Pinpoint the cell where the given text exists, returning its [x, y] midpoint coordinate. 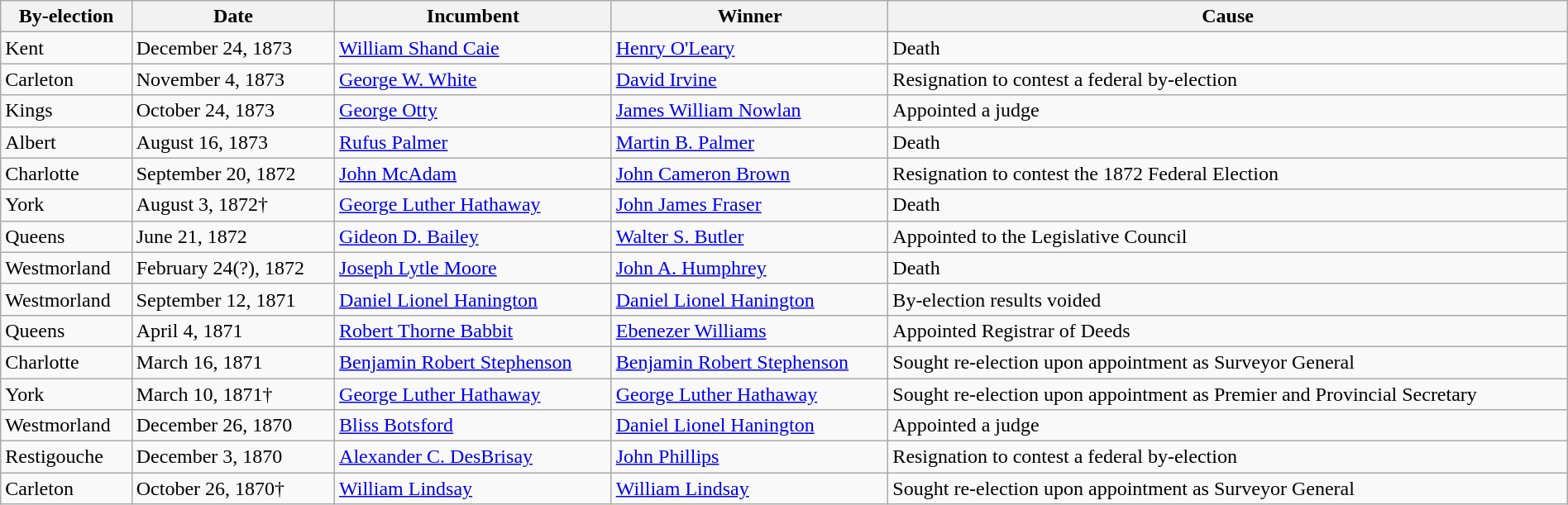
John James Fraser [749, 205]
September 20, 1872 [233, 174]
Martin B. Palmer [749, 142]
Henry O'Leary [749, 48]
September 12, 1871 [233, 299]
Bliss Botsford [473, 426]
April 4, 1871 [233, 331]
John A. Humphrey [749, 268]
November 4, 1873 [233, 79]
Walter S. Butler [749, 236]
David Irvine [749, 79]
James William Nowlan [749, 111]
June 21, 1872 [233, 236]
March 10, 1871† [233, 394]
Restigouche [66, 457]
Kings [66, 111]
William Shand Caie [473, 48]
Joseph Lytle Moore [473, 268]
John McAdam [473, 174]
February 24(?), 1872 [233, 268]
Resignation to contest the 1872 Federal Election [1227, 174]
December 24, 1873 [233, 48]
August 3, 1872† [233, 205]
By-election results voided [1227, 299]
Cause [1227, 17]
George W. White [473, 79]
John Cameron Brown [749, 174]
John Phillips [749, 457]
August 16, 1873 [233, 142]
Appointed Registrar of Deeds [1227, 331]
March 16, 1871 [233, 362]
By-election [66, 17]
December 26, 1870 [233, 426]
Rufus Palmer [473, 142]
George Otty [473, 111]
October 24, 1873 [233, 111]
Robert Thorne Babbit [473, 331]
Incumbent [473, 17]
Appointed to the Legislative Council [1227, 236]
Date [233, 17]
Sought re-election upon appointment as Premier and Provincial Secretary [1227, 394]
Albert [66, 142]
Ebenezer Williams [749, 331]
Winner [749, 17]
December 3, 1870 [233, 457]
October 26, 1870† [233, 488]
Kent [66, 48]
Alexander C. DesBrisay [473, 457]
Gideon D. Bailey [473, 236]
